Determine the [X, Y] coordinate at the center of the cell enclosing the given text.  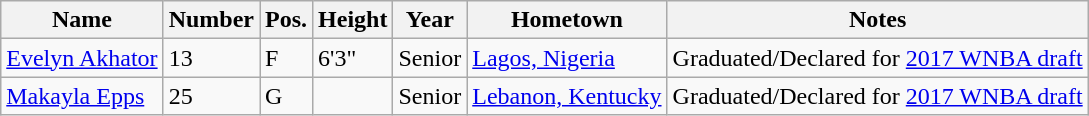
Evelyn Akhator [82, 58]
Pos. [286, 20]
6'3" [353, 58]
Lebanon, Kentucky [567, 96]
Lagos, Nigeria [567, 58]
Makayla Epps [82, 96]
Height [353, 20]
25 [211, 96]
F [286, 58]
13 [211, 58]
Notes [878, 20]
Hometown [567, 20]
Year [430, 20]
Number [211, 20]
G [286, 96]
Name [82, 20]
